Scan for the cell matching the given text and deliver its [X, Y] coordinate at center. 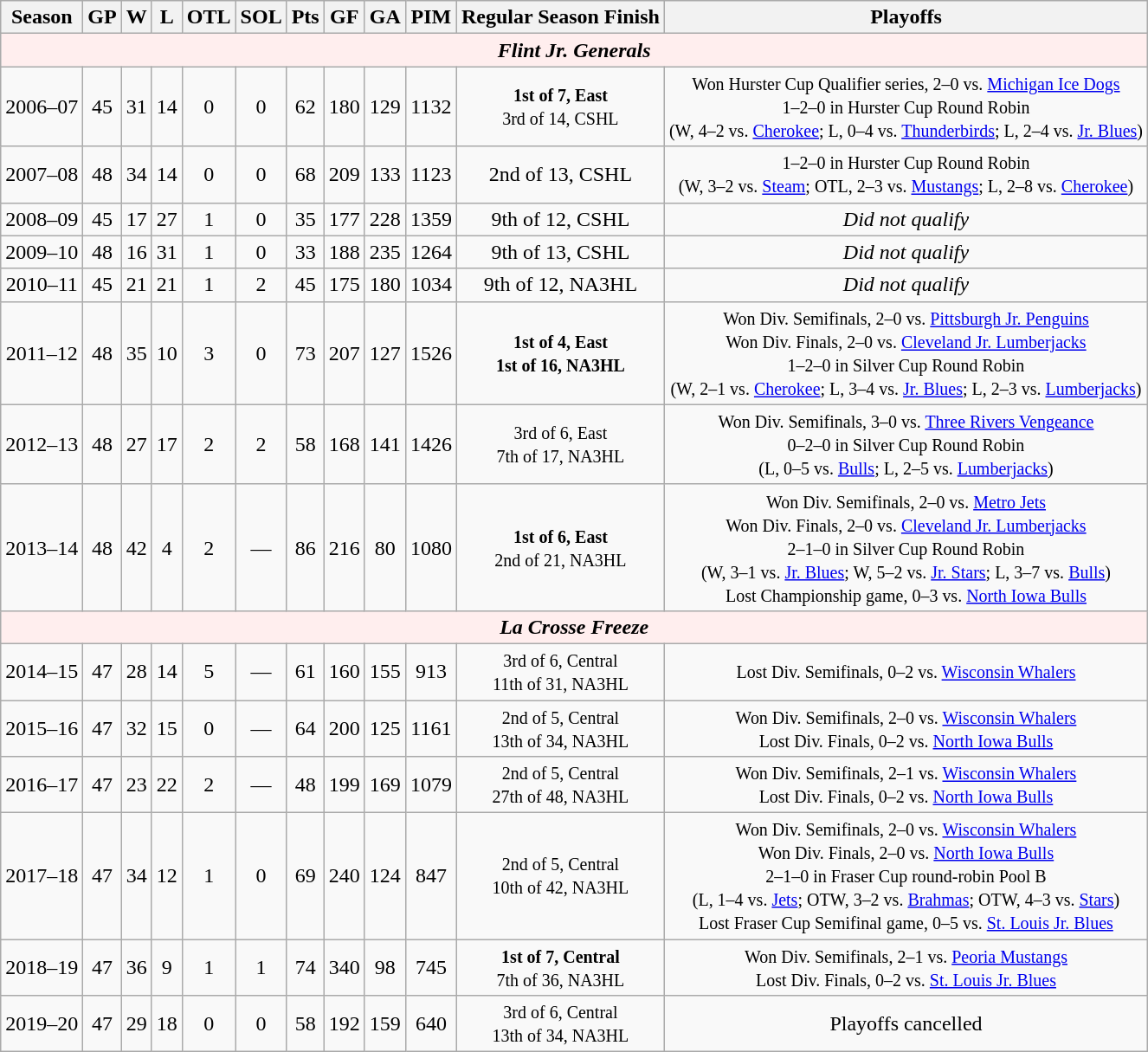
200 [345, 727]
1359 [431, 219]
PIM [431, 17]
1123 [431, 175]
2nd of 5, Central10th of 42, NA3HL [560, 876]
Won Div. Semifinals, 2–0 vs. Wisconsin WhalersLost Div. Finals, 0–2 vs. North Iowa Bulls [906, 727]
61 [305, 672]
175 [345, 285]
1526 [431, 353]
36 [137, 968]
340 [345, 968]
169 [384, 784]
68 [305, 175]
2016–17 [42, 784]
OTL [209, 17]
127 [384, 353]
42 [137, 547]
15 [166, 727]
129 [384, 106]
4 [166, 547]
913 [431, 672]
Lost Div. Semifinals, 0–2 vs. Wisconsin Whalers [906, 672]
160 [345, 672]
32 [137, 727]
86 [305, 547]
9 [166, 968]
74 [305, 968]
159 [384, 1023]
29 [137, 1023]
10 [166, 353]
1st of 6, East2nd of 21, NA3HL [560, 547]
3rd of 6, Central13th of 34, NA3HL [560, 1023]
1st of 4, East1st of 16, NA3HL [560, 353]
3rd of 6, East7th of 17, NA3HL [560, 444]
2nd of 5, Central27th of 48, NA3HL [560, 784]
207 [345, 353]
177 [345, 219]
1034 [431, 285]
228 [384, 219]
209 [345, 175]
199 [345, 784]
Playoffs cancelled [906, 1023]
16 [137, 252]
5 [209, 672]
9th of 12, NA3HL [560, 285]
2019–20 [42, 1023]
124 [384, 876]
69 [305, 876]
73 [305, 353]
23 [137, 784]
3 [209, 353]
9th of 12, CSHL [560, 219]
133 [384, 175]
1132 [431, 106]
28 [137, 672]
Pts [305, 17]
1264 [431, 252]
2014–15 [42, 672]
22 [166, 784]
9th of 13, CSHL [560, 252]
Won Div. Semifinals, 2–1 vs. Peoria MustangsLost Div. Finals, 0–2 vs. St. Louis Jr. Blues [906, 968]
Flint Jr. Generals [575, 50]
2011–12 [42, 353]
141 [384, 444]
155 [384, 672]
1426 [431, 444]
98 [384, 968]
64 [305, 727]
1080 [431, 547]
Won Div. Semifinals, 2–1 vs. Wisconsin WhalersLost Div. Finals, 0–2 vs. North Iowa Bulls [906, 784]
2008–09 [42, 219]
1–2–0 in Hurster Cup Round Robin(W, 3–2 vs. Steam; OTL, 2–3 vs. Mustangs; L, 2–8 vs. Cherokee) [906, 175]
2009–10 [42, 252]
2013–14 [42, 547]
GF [345, 17]
2010–11 [42, 285]
240 [345, 876]
33 [305, 252]
80 [384, 547]
SOL [261, 17]
12 [166, 876]
745 [431, 968]
Season [42, 17]
GP [102, 17]
2017–18 [42, 876]
125 [384, 727]
2018–19 [42, 968]
W [137, 17]
1st of 7, Central7th of 36, NA3HL [560, 968]
18 [166, 1023]
216 [345, 547]
2nd of 13, CSHL [560, 175]
L [166, 17]
192 [345, 1023]
2012–13 [42, 444]
168 [345, 444]
1st of 7, East3rd of 14, CSHL [560, 106]
Won Div. Semifinals, 3–0 vs. Three Rivers Vengeance0–2–0 in Silver Cup Round Robin(L, 0–5 vs. Bulls; L, 2–5 vs. Lumberjacks) [906, 444]
640 [431, 1023]
1161 [431, 727]
Regular Season Finish [560, 17]
2007–08 [42, 175]
Playoffs [906, 17]
62 [305, 106]
3rd of 6, Central11th of 31, NA3HL [560, 672]
2006–07 [42, 106]
La Crosse Freeze [575, 627]
235 [384, 252]
1079 [431, 784]
847 [431, 876]
2nd of 5, Central13th of 34, NA3HL [560, 727]
2015–16 [42, 727]
GA [384, 17]
188 [345, 252]
